Return (X, Y) of the center of cell containing provided text 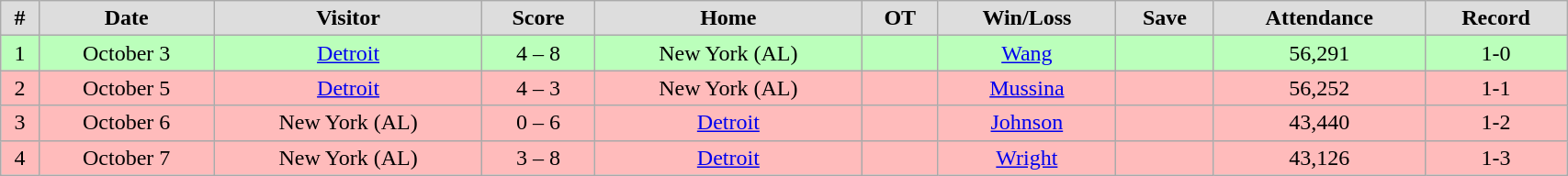
October 6 (127, 123)
1-2 (1496, 123)
4 – 8 (538, 53)
0 – 6 (538, 123)
Save (1165, 18)
1-1 (1496, 88)
OT (900, 18)
43,126 (1319, 158)
Home (728, 18)
56,291 (1319, 53)
October 3 (127, 53)
3 (20, 123)
Score (538, 18)
Wang (1027, 53)
# (20, 18)
October 5 (127, 88)
1-0 (1496, 53)
56,252 (1319, 88)
Win/Loss (1027, 18)
Visitor (348, 18)
October 7 (127, 158)
Date (127, 18)
4 (20, 158)
Mussina (1027, 88)
2 (20, 88)
Attendance (1319, 18)
Wright (1027, 158)
Johnson (1027, 123)
1 (20, 53)
43,440 (1319, 123)
1-3 (1496, 158)
3 – 8 (538, 158)
Record (1496, 18)
4 – 3 (538, 88)
